Return the (X, Y) coordinate for the center point of the cell that contains the specified text.  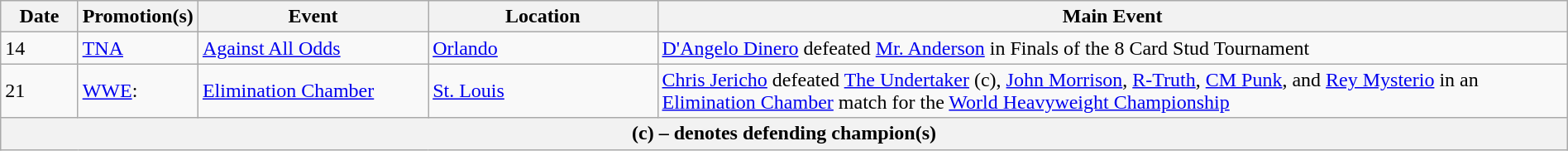
Main Event (1112, 17)
Event (313, 17)
Date (40, 17)
Elimination Chamber (313, 91)
Orlando (543, 48)
Against All Odds (313, 48)
14 (40, 48)
WWE: (137, 91)
Promotion(s) (137, 17)
St. Louis (543, 91)
(c) – denotes defending champion(s) (784, 134)
Location (543, 17)
TNA (137, 48)
D'Angelo Dinero defeated Mr. Anderson in Finals of the 8 Card Stud Tournament (1112, 48)
21 (40, 91)
